Extract the [x, y] coordinate from the center of the cell holding the provided text.  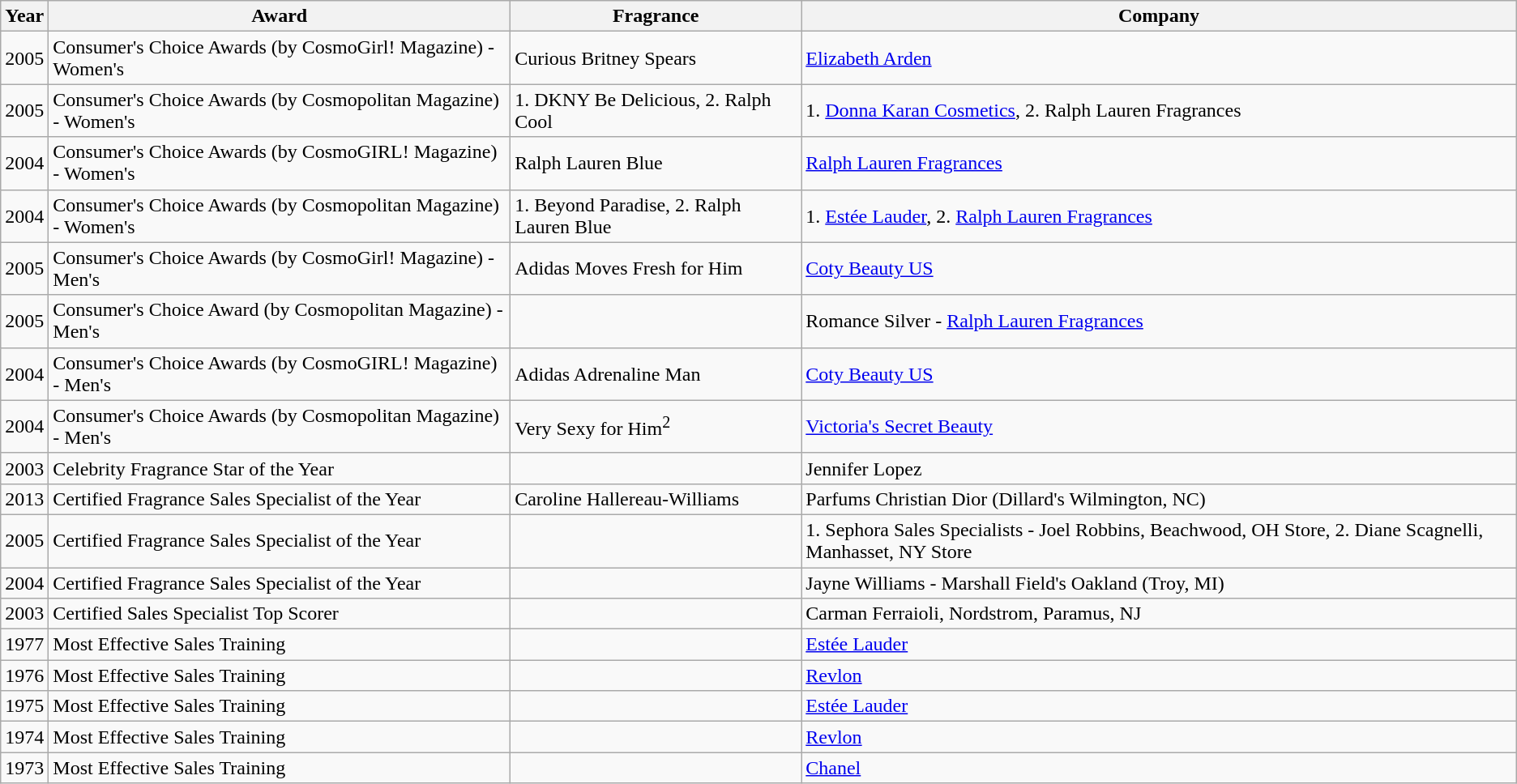
1. Donna Karan Cosmetics, 2. Ralph Lauren Fragrances [1159, 110]
Very Sexy for Him2 [656, 426]
Certified Sales Specialist Top Scorer [280, 614]
Ralph Lauren Blue [656, 164]
Jennifer Lopez [1159, 468]
Consumer's Choice Awards (by CosmoGIRL! Magazine) - Men's [280, 374]
Chanel [1159, 768]
1. DKNY Be Delicious, 2. Ralph Cool [656, 110]
Parfums Christian Dior (Dillard's Wilmington, NC) [1159, 499]
1976 [24, 675]
Adidas Adrenaline Man [656, 374]
1. Sephora Sales Specialists - Joel Robbins, Beachwood, OH Store, 2. Diane Scagnelli, Manhasset, NY Store [1159, 541]
Consumer's Choice Awards (by CosmoGIRL! Magazine) - Women's [280, 164]
Celebrity Fragrance Star of the Year [280, 468]
1975 [24, 706]
Caroline Hallereau-Williams [656, 499]
Jayne Williams - Marshall Field's Oakland (Troy, MI) [1159, 582]
Romance Silver - Ralph Lauren Fragrances [1159, 321]
Consumer's Choice Awards (by CosmoGirl! Magazine) - Men's [280, 269]
Curious Britney Spears [656, 58]
1977 [24, 645]
Fragrance [656, 16]
Year [24, 16]
Carman Ferraioli, Nordstrom, Paramus, NJ [1159, 614]
Elizabeth Arden [1159, 58]
1. Beyond Paradise, 2. Ralph Lauren Blue [656, 215]
Award [280, 16]
Consumer's Choice Awards (by Cosmopolitan Magazine) - Men's [280, 426]
Company [1159, 16]
2013 [24, 499]
Consumer's Choice Award (by Cosmopolitan Magazine) - Men's [280, 321]
Victoria's Secret Beauty [1159, 426]
1. Estée Lauder, 2. Ralph Lauren Fragrances [1159, 215]
Ralph Lauren Fragrances [1159, 164]
Adidas Moves Fresh for Him [656, 269]
1973 [24, 768]
1974 [24, 737]
Consumer's Choice Awards (by CosmoGirl! Magazine) - Women's [280, 58]
